Scan for the cell matching the given text and deliver its [x, y] coordinate at center. 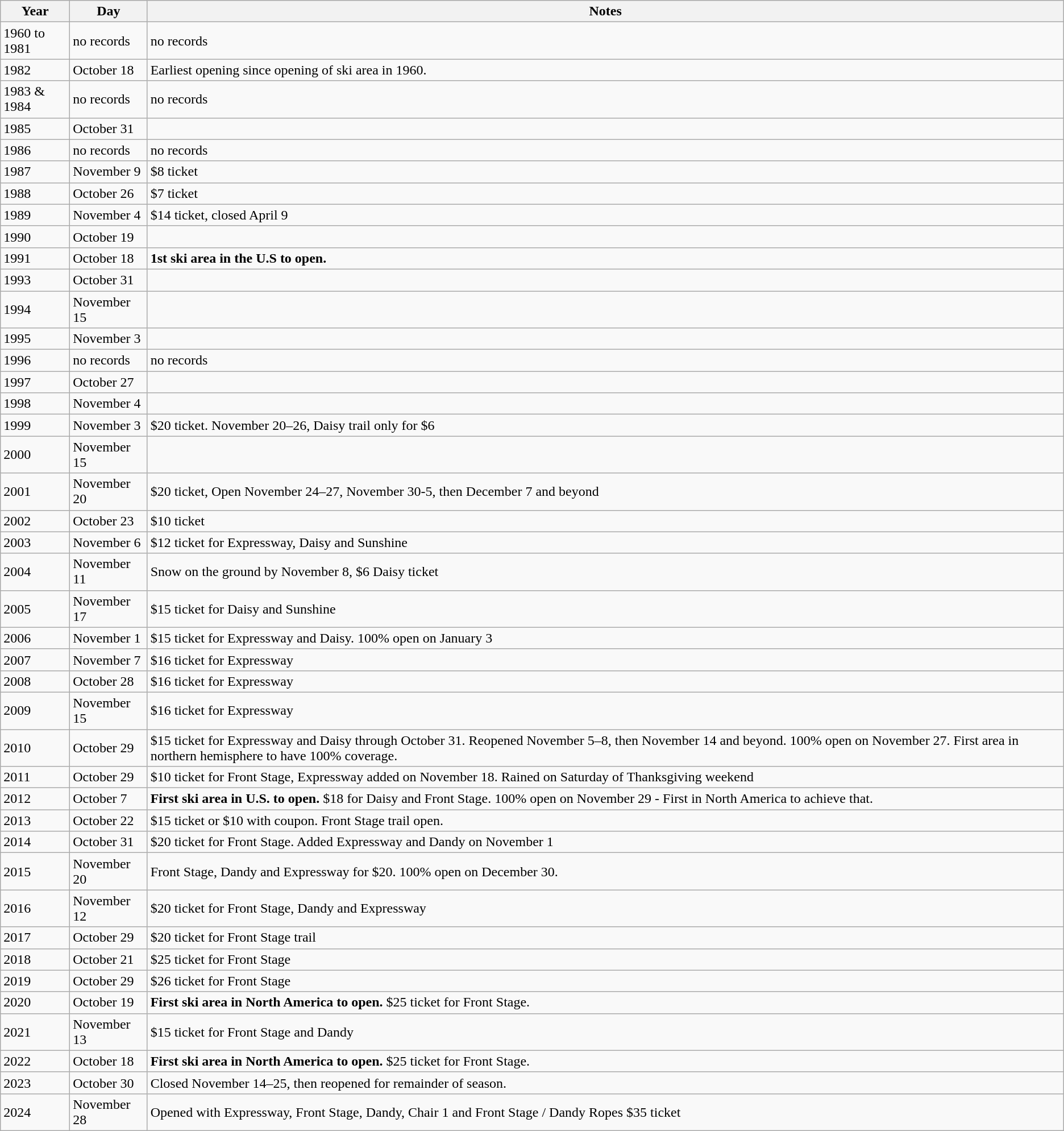
October 22 [109, 821]
$20 ticket, Open November 24–27, November 30-5, then December 7 and beyond [605, 491]
2018 [35, 959]
1997 [35, 382]
$25 ticket for Front Stage [605, 959]
$20 ticket for Front Stage trail [605, 938]
1995 [35, 339]
2010 [35, 747]
$15 ticket for Expressway and Daisy. 100% open on January 3 [605, 638]
2017 [35, 938]
1990 [35, 237]
2014 [35, 842]
October 28 [109, 681]
2003 [35, 542]
1989 [35, 215]
2005 [35, 608]
2015 [35, 871]
November 28 [109, 1112]
1996 [35, 361]
November 9 [109, 172]
1985 [35, 129]
$15 ticket for Front Stage and Dandy [605, 1031]
$7 ticket [605, 193]
1982 [35, 70]
2002 [35, 521]
1st ski area in the U.S to open. [605, 258]
October 27 [109, 382]
October 21 [109, 959]
$20 ticket. November 20–26, Daisy trail only for $6 [605, 425]
October 7 [109, 799]
Opened with Expressway, Front Stage, Dandy, Chair 1 and Front Stage / Dandy Ropes $35 ticket [605, 1112]
$10 ticket for Front Stage, Expressway added on November 18. Rained on Saturday of Thanksgiving weekend [605, 777]
2019 [35, 981]
1999 [35, 425]
2001 [35, 491]
$8 ticket [605, 172]
1983 & 1984 [35, 99]
2021 [35, 1031]
1986 [35, 150]
November 6 [109, 542]
2007 [35, 660]
$20 ticket for Front Stage, Dandy and Expressway [605, 909]
$26 ticket for Front Stage [605, 981]
1998 [35, 404]
November 11 [109, 572]
$15 ticket or $10 with coupon. Front Stage trail open. [605, 821]
2006 [35, 638]
2011 [35, 777]
October 23 [109, 521]
2016 [35, 909]
$14 ticket, closed April 9 [605, 215]
Notes [605, 11]
2004 [35, 572]
2012 [35, 799]
November 17 [109, 608]
1987 [35, 172]
$20 ticket for Front Stage. Added Expressway and Dandy on November 1 [605, 842]
2000 [35, 455]
First ski area in U.S. to open. $18 for Daisy and Front Stage. 100% open on November 29 - First in North America to achieve that. [605, 799]
1991 [35, 258]
October 26 [109, 193]
November 12 [109, 909]
November 13 [109, 1031]
Year [35, 11]
Day [109, 11]
1993 [35, 280]
2020 [35, 1002]
November 1 [109, 638]
Closed November 14–25, then reopened for remainder of season. [605, 1083]
2024 [35, 1112]
1960 to 1981 [35, 41]
2013 [35, 821]
2008 [35, 681]
2009 [35, 711]
1988 [35, 193]
2023 [35, 1083]
Earliest opening since opening of ski area in 1960. [605, 70]
$15 ticket for Daisy and Sunshine [605, 608]
1994 [35, 309]
November 7 [109, 660]
October 30 [109, 1083]
$10 ticket [605, 521]
Front Stage, Dandy and Expressway for $20. 100% open on December 30. [605, 871]
Snow on the ground by November 8, $6 Daisy ticket [605, 572]
$12 ticket for Expressway, Daisy and Sunshine [605, 542]
2022 [35, 1061]
